Output the [X, Y] coordinate of the center of the cell containing the given text.  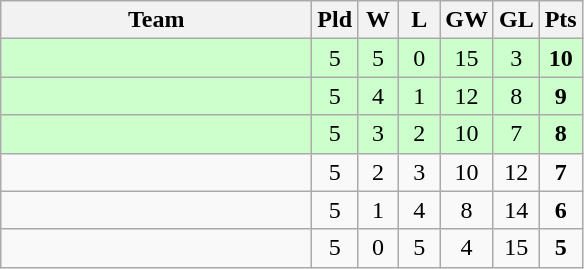
9 [560, 96]
GL [516, 20]
L [420, 20]
6 [560, 210]
14 [516, 210]
Team [156, 20]
Pts [560, 20]
Pld [335, 20]
GW [467, 20]
W [378, 20]
